Return the [x, y] coordinate for the center point of the cell that contains the specified text.  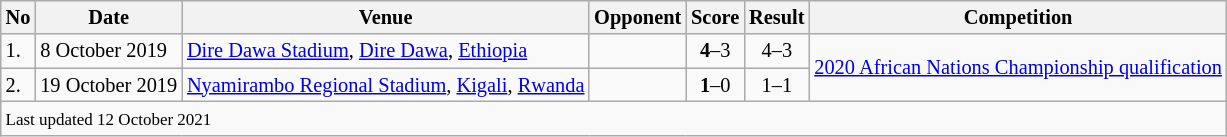
No [18, 17]
Dire Dawa Stadium, Dire Dawa, Ethiopia [386, 51]
Date [108, 17]
Opponent [638, 17]
8 October 2019 [108, 51]
Last updated 12 October 2021 [614, 118]
Score [715, 17]
Nyamirambo Regional Stadium, Kigali, Rwanda [386, 85]
Venue [386, 17]
1. [18, 51]
2020 African Nations Championship qualification [1018, 68]
1–0 [715, 85]
19 October 2019 [108, 85]
1–1 [776, 85]
2. [18, 85]
Competition [1018, 17]
Result [776, 17]
